Determine the (X, Y) coordinate at the center of the cell enclosing the given text.  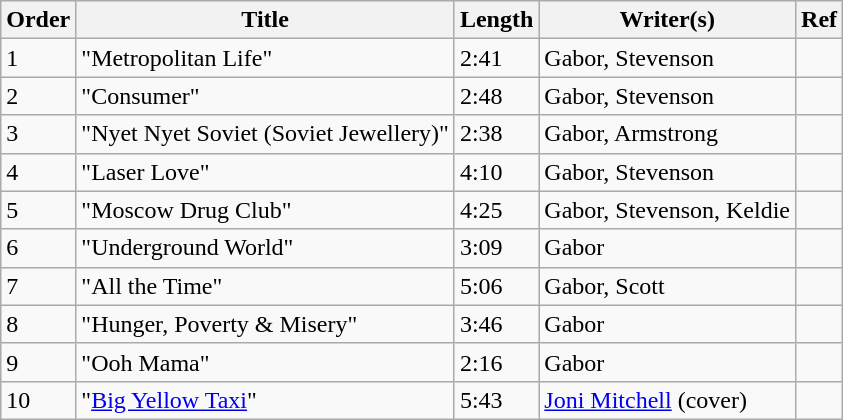
Gabor, Scott (668, 286)
"Consumer" (266, 96)
1 (38, 58)
2:16 (496, 362)
10 (38, 400)
Ref (820, 20)
3:46 (496, 324)
4:25 (496, 210)
3 (38, 134)
Order (38, 20)
Length (496, 20)
Joni Mitchell (cover) (668, 400)
4 (38, 172)
Writer(s) (668, 20)
"Big Yellow Taxi" (266, 400)
4:10 (496, 172)
6 (38, 248)
2:38 (496, 134)
3:09 (496, 248)
Gabor, Armstrong (668, 134)
"Ooh Mama" (266, 362)
Gabor, Stevenson, Keldie (668, 210)
5 (38, 210)
"Hunger, Poverty & Misery" (266, 324)
9 (38, 362)
"Nyet Nyet Soviet (Soviet Jewellery)" (266, 134)
2 (38, 96)
"Moscow Drug Club" (266, 210)
"All the Time" (266, 286)
5:43 (496, 400)
5:06 (496, 286)
8 (38, 324)
2:41 (496, 58)
2:48 (496, 96)
"Metropolitan Life" (266, 58)
7 (38, 286)
"Laser Love" (266, 172)
"Underground World" (266, 248)
Title (266, 20)
